Output the (x, y) coordinate of the center of the cell containing the given text.  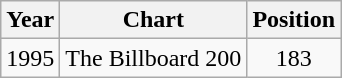
The Billboard 200 (154, 58)
Position (294, 20)
Year (30, 20)
183 (294, 58)
1995 (30, 58)
Chart (154, 20)
